Extract the [X, Y] coordinate from the center of the cell holding the provided text.  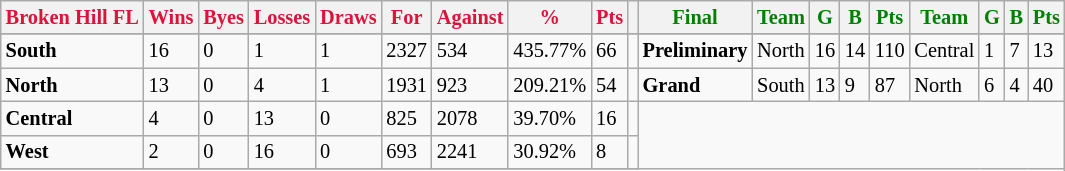
693 [406, 152]
923 [470, 85]
8 [610, 152]
2 [172, 152]
209.21% [550, 85]
Grand [696, 85]
40 [1046, 85]
Preliminary [696, 51]
39.70% [550, 118]
87 [890, 85]
Broken Hill FL [72, 17]
9 [855, 85]
Wins [172, 17]
Draws [348, 17]
14 [855, 51]
% [550, 17]
Against [470, 17]
Losses [282, 17]
2078 [470, 118]
6 [992, 85]
435.77% [550, 51]
110 [890, 51]
825 [406, 118]
Final [696, 17]
54 [610, 85]
West [72, 152]
30.92% [550, 152]
7 [1016, 51]
66 [610, 51]
For [406, 17]
Byes [223, 17]
534 [470, 51]
2241 [470, 152]
1931 [406, 85]
2327 [406, 51]
